Capture the cell that displays the provided text and extract its [X, Y] central coordinate. 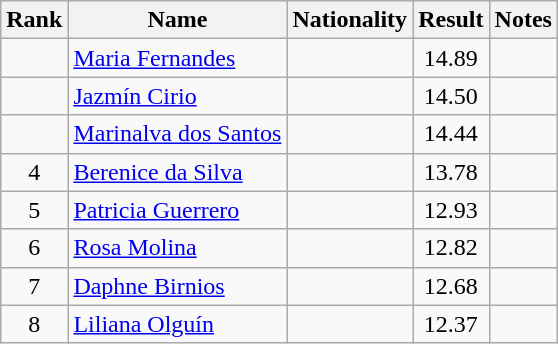
12.37 [451, 324]
Nationality [350, 20]
13.78 [451, 172]
7 [34, 286]
8 [34, 324]
Patricia Guerrero [178, 210]
Jazmín Cirio [178, 96]
12.93 [451, 210]
Daphne Birnios [178, 286]
14.50 [451, 96]
Liliana Olguín [178, 324]
Notes [523, 20]
4 [34, 172]
14.44 [451, 134]
Rosa Molina [178, 248]
Name [178, 20]
Berenice da Silva [178, 172]
14.89 [451, 58]
Rank [34, 20]
5 [34, 210]
6 [34, 248]
Maria Fernandes [178, 58]
12.82 [451, 248]
12.68 [451, 286]
Marinalva dos Santos [178, 134]
Result [451, 20]
